Identify which cell holds the provided text, then report its [x, y] central coordinate. 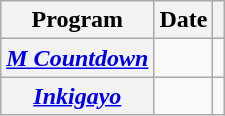
Inkigayo [78, 96]
Date [184, 20]
Program [78, 20]
M Countdown [78, 58]
